Detect which cell encompasses the target text, then output its (X, Y) center coordinate. 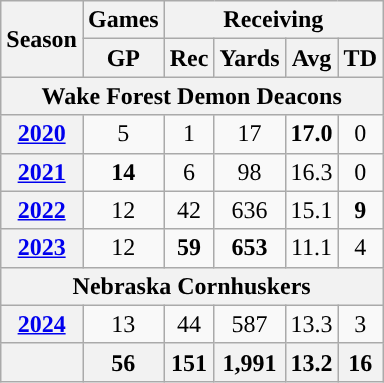
9 (360, 210)
2024 (42, 324)
Rec (189, 58)
2023 (42, 248)
653 (250, 248)
15.1 (312, 210)
17.0 (312, 134)
56 (123, 362)
44 (189, 324)
2020 (42, 134)
1 (189, 134)
TD (360, 58)
59 (189, 248)
11.1 (312, 248)
16 (360, 362)
Nebraska Cornhuskers (192, 286)
GP (123, 58)
151 (189, 362)
Games (123, 20)
13.2 (312, 362)
6 (189, 172)
4 (360, 248)
Receiving (273, 20)
42 (189, 210)
5 (123, 134)
587 (250, 324)
13 (123, 324)
1,991 (250, 362)
16.3 (312, 172)
13.3 (312, 324)
14 (123, 172)
2022 (42, 210)
Avg (312, 58)
Wake Forest Demon Deacons (192, 96)
Yards (250, 58)
17 (250, 134)
98 (250, 172)
2021 (42, 172)
Season (42, 39)
3 (360, 324)
636 (250, 210)
